Locate the cell with the specified text and output its [X, Y] center coordinate. 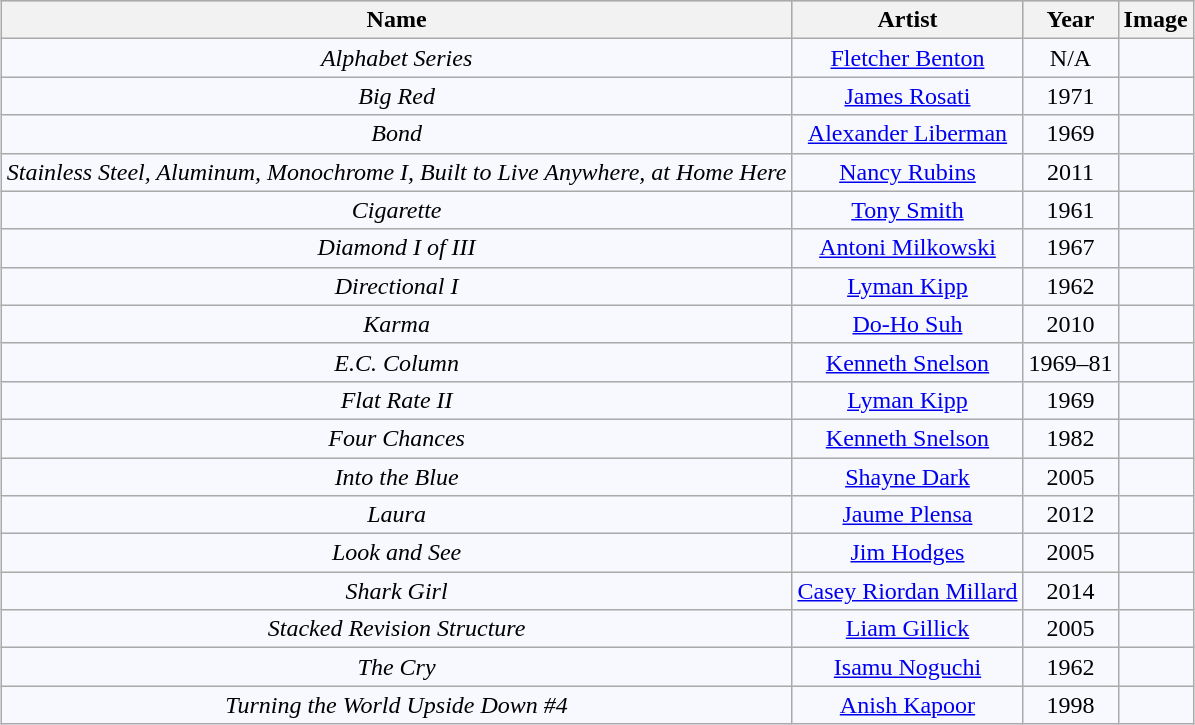
Into the Blue [396, 477]
1969–81 [1070, 362]
Turning the World Upside Down #4 [396, 705]
Jaume Plensa [908, 515]
Tony Smith [908, 210]
Name [396, 20]
Look and See [396, 553]
2011 [1070, 172]
2010 [1070, 324]
Cigarette [396, 210]
Bond [396, 134]
Jim Hodges [908, 553]
Stainless Steel, Aluminum, Monochrome I, Built to Live Anywhere, at Home Here [396, 172]
James Rosati [908, 96]
1998 [1070, 705]
Big Red [396, 96]
Diamond I of III [396, 248]
1982 [1070, 438]
Isamu Noguchi [908, 667]
Casey Riordan Millard [908, 591]
Do-Ho Suh [908, 324]
2012 [1070, 515]
Fletcher Benton [908, 58]
Shayne Dark [908, 477]
Year [1070, 20]
N/A [1070, 58]
1961 [1070, 210]
E.C. Column [396, 362]
Liam Gillick [908, 629]
Karma [396, 324]
2014 [1070, 591]
Antoni Milkowski [908, 248]
Four Chances [396, 438]
The Cry [396, 667]
Anish Kapoor [908, 705]
Alphabet Series [396, 58]
Artist [908, 20]
Flat Rate II [396, 400]
Alexander Liberman [908, 134]
Laura [396, 515]
Shark Girl [396, 591]
Image [1156, 20]
1967 [1070, 248]
Nancy Rubins [908, 172]
Directional I [396, 286]
Stacked Revision Structure [396, 629]
1971 [1070, 96]
